Pinpoint the cell where the given text exists, returning its (x, y) midpoint coordinate. 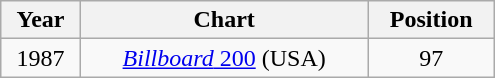
Chart (224, 20)
97 (431, 58)
1987 (40, 58)
Position (431, 20)
Year (40, 20)
Billboard 200 (USA) (224, 58)
